Scan for the cell matching the given text and deliver its (X, Y) coordinate at center. 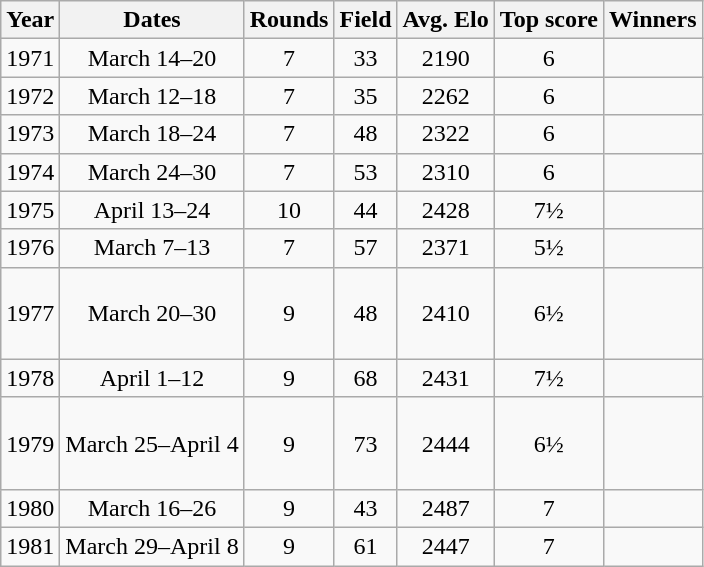
68 (366, 378)
1976 (30, 248)
April 1–12 (152, 378)
61 (366, 546)
1975 (30, 210)
2371 (446, 248)
1972 (30, 96)
2190 (446, 58)
2410 (446, 313)
Top score (548, 20)
43 (366, 508)
57 (366, 248)
44 (366, 210)
Field (366, 20)
33 (366, 58)
1979 (30, 443)
March 29–April 8 (152, 546)
2428 (446, 210)
2487 (446, 508)
1971 (30, 58)
2310 (446, 172)
1980 (30, 508)
73 (366, 443)
March 20–30 (152, 313)
Winners (652, 20)
10 (289, 210)
1974 (30, 172)
2262 (446, 96)
2431 (446, 378)
35 (366, 96)
2447 (446, 546)
5½ (548, 248)
March 18–24 (152, 134)
1981 (30, 546)
53 (366, 172)
Year (30, 20)
March 25–April 4 (152, 443)
March 7–13 (152, 248)
April 13–24 (152, 210)
2444 (446, 443)
March 12–18 (152, 96)
Rounds (289, 20)
1973 (30, 134)
2322 (446, 134)
Dates (152, 20)
1977 (30, 313)
1978 (30, 378)
March 16–26 (152, 508)
March 14–20 (152, 58)
March 24–30 (152, 172)
Avg. Elo (446, 20)
